Determine the [x, y] coordinate at the center of the cell enclosing the given text.  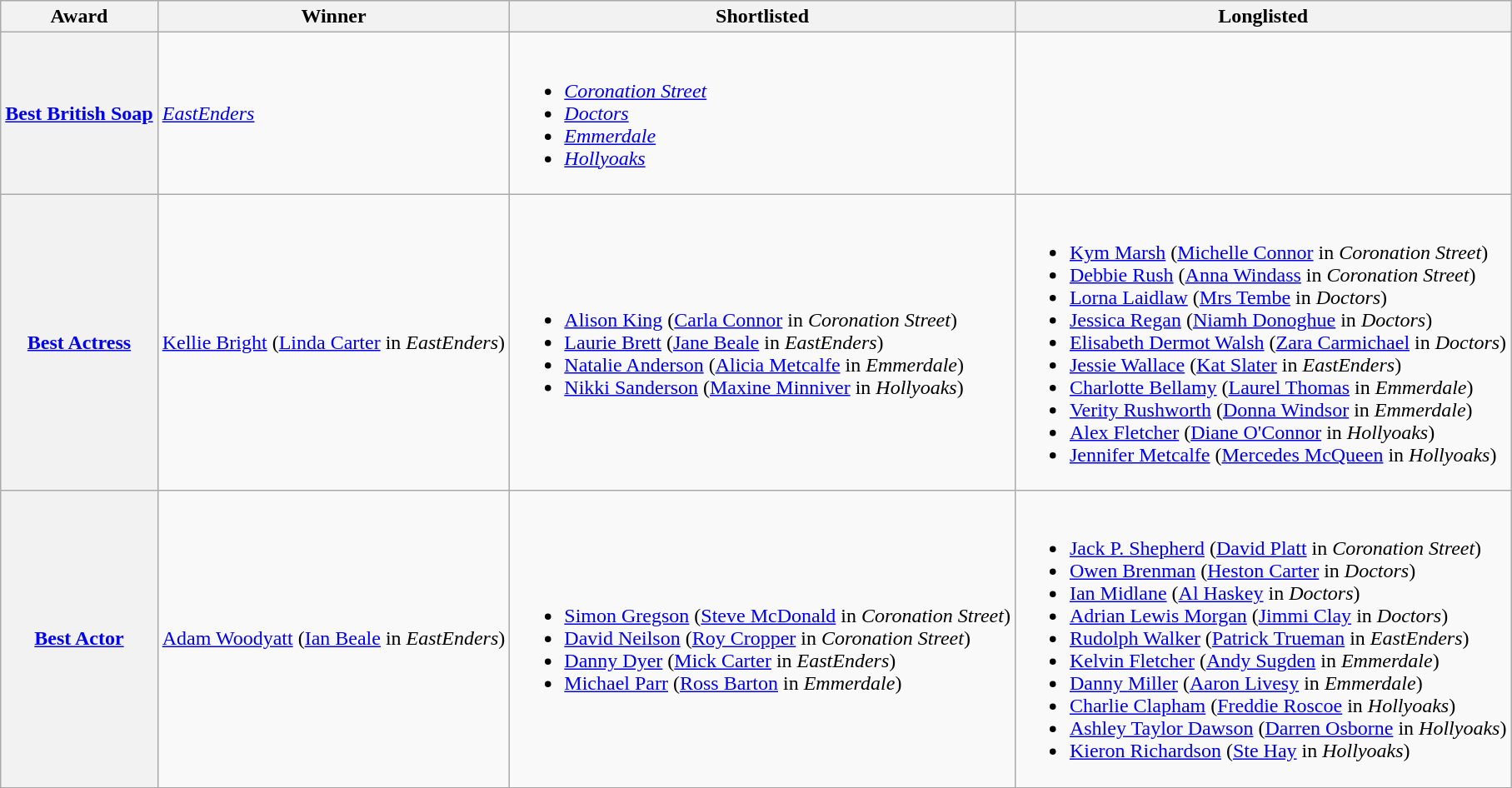
Best Actor [79, 639]
EastEnders [333, 113]
Longlisted [1263, 17]
Best Actress [79, 342]
Best British Soap [79, 113]
Award [79, 17]
Winner [333, 17]
Kellie Bright (Linda Carter in EastEnders) [333, 342]
Shortlisted [763, 17]
Coronation StreetDoctorsEmmerdaleHollyoaks [763, 113]
Adam Woodyatt (Ian Beale in EastEnders) [333, 639]
